Return (X, Y) of the center of cell containing provided text 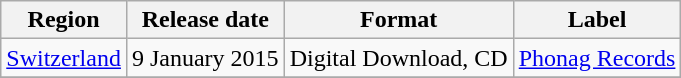
Switzerland (64, 58)
Label (597, 20)
Format (398, 20)
Release date (205, 20)
Digital Download, CD (398, 58)
9 January 2015 (205, 58)
Region (64, 20)
Phonag Records (597, 58)
